For the text-containing cell, return its midpoint in (x, y) coordinate format. 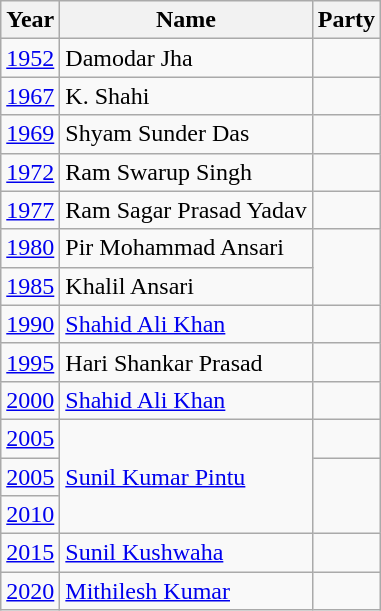
Mithilesh Kumar (186, 591)
1980 (30, 248)
Year (30, 20)
1972 (30, 172)
Khalil Ansari (186, 286)
1990 (30, 324)
2010 (30, 515)
1967 (30, 96)
K. Shahi (186, 96)
Pir Mohammad Ansari (186, 248)
Damodar Jha (186, 58)
Party (346, 20)
Sunil Kumar Pintu (186, 476)
2020 (30, 591)
1969 (30, 134)
2015 (30, 553)
1985 (30, 286)
1952 (30, 58)
Ram Swarup Singh (186, 172)
2000 (30, 400)
Hari Shankar Prasad (186, 362)
Ram Sagar Prasad Yadav (186, 210)
Name (186, 20)
Sunil Kushwaha (186, 553)
1977 (30, 210)
1995 (30, 362)
Shyam Sunder Das (186, 134)
